Pinpoint the cell where the given text exists, returning its (X, Y) midpoint coordinate. 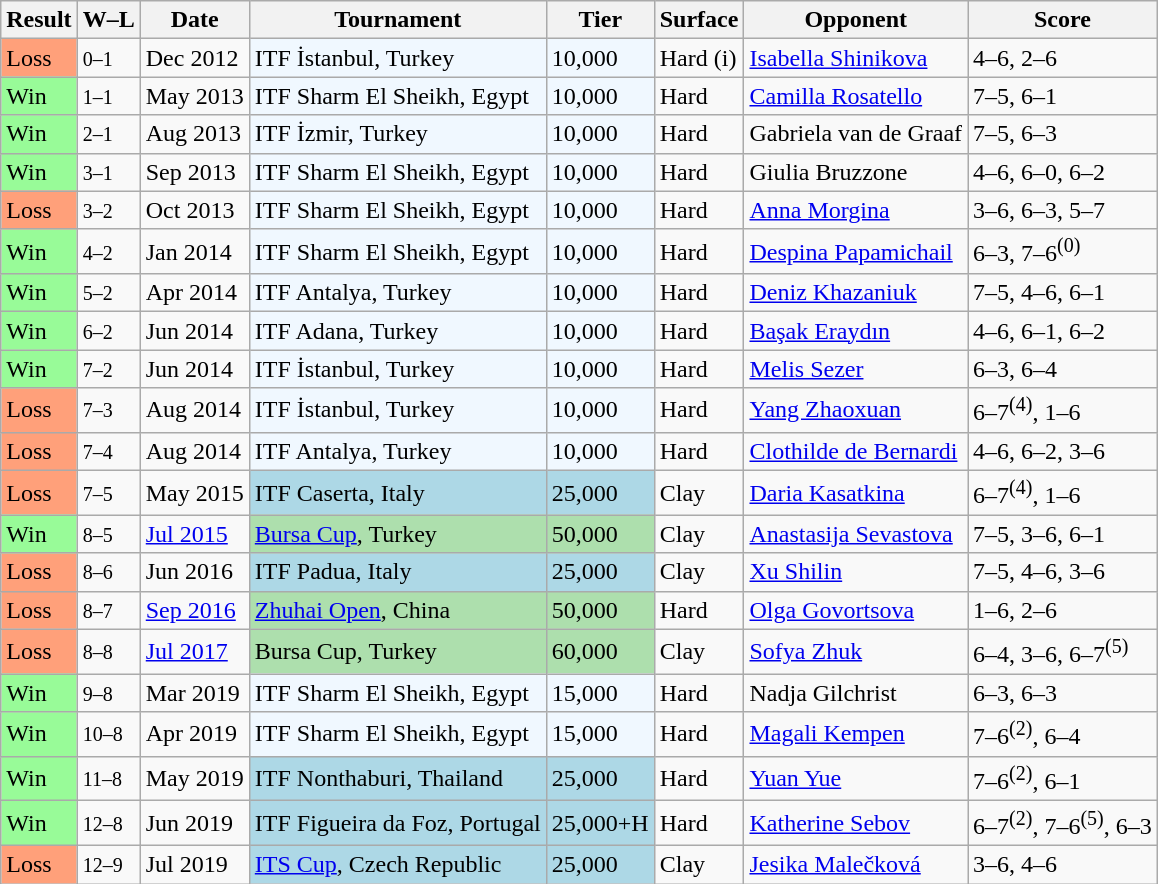
6–3, 6–3 (1063, 693)
4–6, 6–0, 6–2 (1063, 172)
7–5, 6–1 (1063, 96)
Jul 2019 (194, 865)
Opponent (856, 20)
7–5, 6–3 (1063, 134)
Melis Sezer (856, 369)
Mar 2019 (194, 693)
Aug 2013 (194, 134)
Surface (699, 20)
0–1 (108, 58)
3–1 (108, 172)
Katherine Sebov (856, 824)
6–3, 6–4 (1063, 369)
2–1 (108, 134)
Tier (600, 20)
ITF Padua, Italy (398, 572)
12–9 (108, 865)
Yuan Yue (856, 778)
4–2 (108, 252)
1–1 (108, 96)
Jul 2017 (194, 652)
Jan 2014 (194, 252)
8–6 (108, 572)
Apr 2019 (194, 734)
Xu Shilin (856, 572)
Sep 2013 (194, 172)
3–2 (108, 210)
Jesika Malečková (856, 865)
11–8 (108, 778)
7–6(2), 6–1 (1063, 778)
Zhuhai Open, China (398, 610)
7–2 (108, 369)
25,000+H (600, 824)
Anna Morgina (856, 210)
Camilla Rosatello (856, 96)
6–7(2), 7–6(5), 6–3 (1063, 824)
9–8 (108, 693)
Yang Zhaoxuan (856, 410)
W–L (108, 20)
Nadja Gilchrist (856, 693)
60,000 (600, 652)
May 2013 (194, 96)
Clothilde de Bernardi (856, 451)
ITF Caserta, Italy (398, 492)
1–6, 2–6 (1063, 610)
6–4, 3–6, 6–7(5) (1063, 652)
Jun 2016 (194, 572)
7–3 (108, 410)
Magali Kempen (856, 734)
Daria Kasatkina (856, 492)
Olga Govortsova (856, 610)
8–5 (108, 534)
ITF İzmir, Turkey (398, 134)
7–4 (108, 451)
8–7 (108, 610)
3–6, 4–6 (1063, 865)
Score (1063, 20)
4–6, 6–2, 3–6 (1063, 451)
Tournament (398, 20)
ITF Adana, Turkey (398, 331)
Isabella Shinikova (856, 58)
May 2015 (194, 492)
7–5, 3–6, 6–1 (1063, 534)
Oct 2013 (194, 210)
Giulia Bruzzone (856, 172)
Anastasija Sevastova (856, 534)
4–6, 6–1, 6–2 (1063, 331)
ITS Cup, Czech Republic (398, 865)
Despina Papamichail (856, 252)
Dec 2012 (194, 58)
7–6(2), 6–4 (1063, 734)
Sofya Zhuk (856, 652)
3–6, 6–3, 5–7 (1063, 210)
6–2 (108, 331)
Hard (i) (699, 58)
Jul 2015 (194, 534)
5–2 (108, 293)
12–8 (108, 824)
Başak Eraydın (856, 331)
4–6, 2–6 (1063, 58)
Deniz Khazaniuk (856, 293)
7–5, 4–6, 6–1 (1063, 293)
7–5, 4–6, 3–6 (1063, 572)
7–5 (108, 492)
May 2019 (194, 778)
Jun 2019 (194, 824)
Date (194, 20)
Sep 2016 (194, 610)
Result (39, 20)
6–3, 7–6(0) (1063, 252)
ITF Figueira da Foz, Portugal (398, 824)
ITF Nonthaburi, Thailand (398, 778)
Gabriela van de Graaf (856, 134)
8–8 (108, 652)
Apr 2014 (194, 293)
10–8 (108, 734)
